Search for the cell housing the specified text and yield its (x, y) center coordinate. 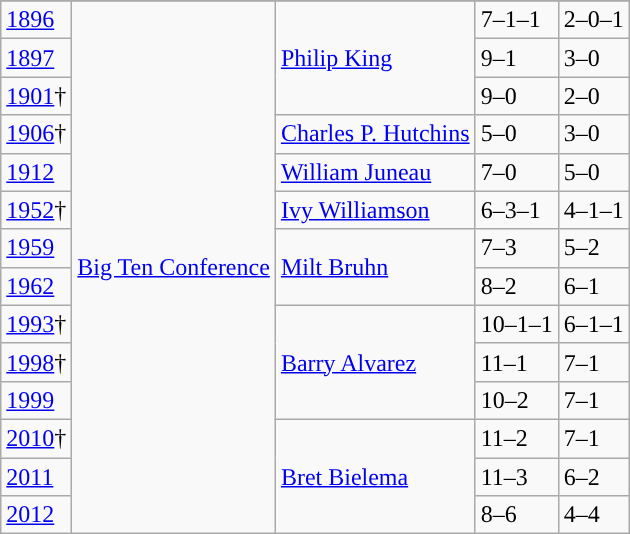
2012 (36, 515)
6–2 (594, 477)
11–2 (516, 438)
Philip King (375, 58)
7–1–1 (516, 20)
8–2 (516, 286)
4–4 (594, 515)
6–1 (594, 286)
2–0–1 (594, 20)
11–1 (516, 362)
9–1 (516, 58)
11–3 (516, 477)
1912 (36, 172)
Barry Alvarez (375, 362)
Big Ten Conference (174, 268)
William Juneau (375, 172)
Milt Bruhn (375, 267)
1962 (36, 286)
8–6 (516, 515)
10–1–1 (516, 324)
1952† (36, 210)
10–2 (516, 400)
1896 (36, 20)
6–1–1 (594, 324)
2010† (36, 438)
9–0 (516, 96)
1959 (36, 248)
2–0 (594, 96)
Charles P. Hutchins (375, 134)
1906† (36, 134)
7–3 (516, 248)
1999 (36, 400)
Bret Bielema (375, 476)
1993† (36, 324)
7–0 (516, 172)
1998† (36, 362)
1897 (36, 58)
Ivy Williamson (375, 210)
2011 (36, 477)
6–3–1 (516, 210)
1901† (36, 96)
5–2 (594, 248)
4–1–1 (594, 210)
